Locate the cell with the specified text and output its (X, Y) center coordinate. 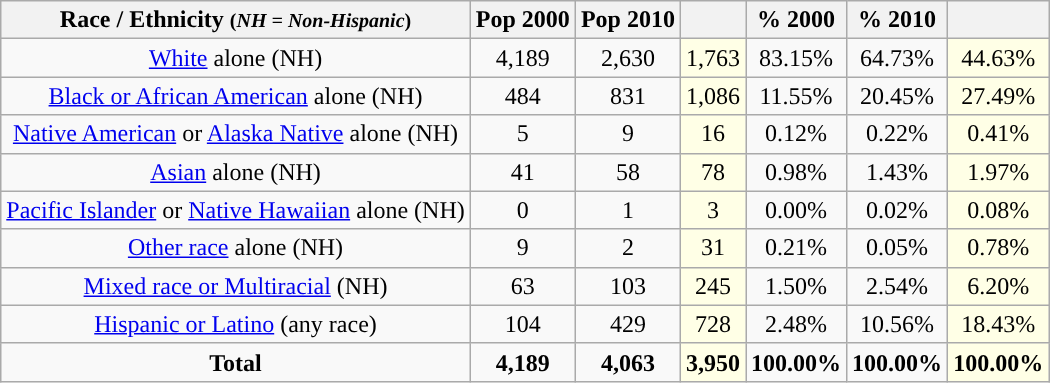
2.48% (796, 324)
Mixed race or Multiracial (NH) (236, 286)
0 (522, 210)
41 (522, 172)
2.54% (898, 286)
Native American or Alaska Native alone (NH) (236, 134)
484 (522, 96)
Pacific Islander or Native Hawaiian alone (NH) (236, 210)
0.41% (998, 134)
% 2010 (898, 20)
% 2000 (796, 20)
White alone (NH) (236, 58)
5 (522, 134)
1 (628, 210)
1,086 (712, 96)
18.43% (998, 324)
27.49% (998, 96)
Pop 2000 (522, 20)
1.97% (998, 172)
0.78% (998, 248)
20.45% (898, 96)
6.20% (998, 286)
104 (522, 324)
4,063 (628, 362)
2 (628, 248)
0.22% (898, 134)
3 (712, 210)
78 (712, 172)
0.12% (796, 134)
0.21% (796, 248)
Asian alone (NH) (236, 172)
11.55% (796, 96)
0.05% (898, 248)
58 (628, 172)
1.50% (796, 286)
728 (712, 324)
1.43% (898, 172)
429 (628, 324)
16 (712, 134)
63 (522, 286)
31 (712, 248)
Hispanic or Latino (any race) (236, 324)
245 (712, 286)
Other race alone (NH) (236, 248)
Pop 2010 (628, 20)
83.15% (796, 58)
3,950 (712, 362)
2,630 (628, 58)
831 (628, 96)
0.00% (796, 210)
0.02% (898, 210)
Race / Ethnicity (NH = Non-Hispanic) (236, 20)
10.56% (898, 324)
Total (236, 362)
64.73% (898, 58)
Black or African American alone (NH) (236, 96)
0.98% (796, 172)
1,763 (712, 58)
0.08% (998, 210)
44.63% (998, 58)
103 (628, 286)
